Pinpoint the cell where the given text exists, returning its (x, y) midpoint coordinate. 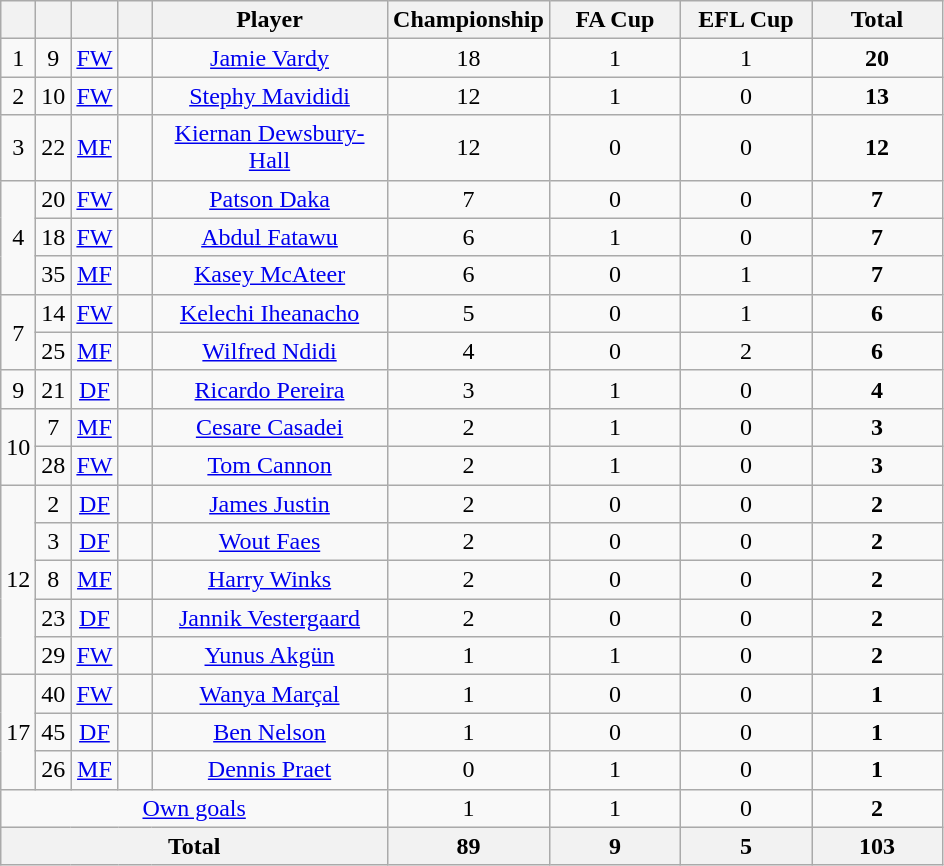
23 (54, 618)
89 (469, 846)
Wout Faes (270, 542)
Wanya Marçal (270, 694)
Stephy Mavididi (270, 96)
Championship (469, 20)
Jamie Vardy (270, 58)
103 (878, 846)
22 (54, 148)
Jannik Vestergaard (270, 618)
Player (270, 20)
FA Cup (614, 20)
13 (878, 96)
35 (54, 275)
EFL Cup (746, 20)
Cesare Casadei (270, 427)
45 (54, 732)
25 (54, 351)
29 (54, 656)
14 (54, 313)
Own goals (194, 808)
Kiernan Dewsbury-Hall (270, 148)
Tom Cannon (270, 465)
Yunus Akgün (270, 656)
26 (54, 770)
Abdul Fatawu (270, 237)
Dennis Praet (270, 770)
40 (54, 694)
28 (54, 465)
Kasey McAteer (270, 275)
Kelechi Iheanacho (270, 313)
Patson Daka (270, 199)
17 (18, 732)
21 (54, 389)
Ben Nelson (270, 732)
8 (54, 580)
James Justin (270, 503)
Ricardo Pereira (270, 389)
Wilfred Ndidi (270, 351)
Harry Winks (270, 580)
